Capture the cell that displays the provided text and extract its (X, Y) central coordinate. 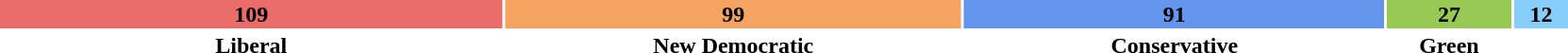
12 (1541, 14)
91 (1174, 14)
99 (733, 14)
109 (251, 14)
27 (1449, 14)
